Detect which cell encompasses the target text, then output its [X, Y] center coordinate. 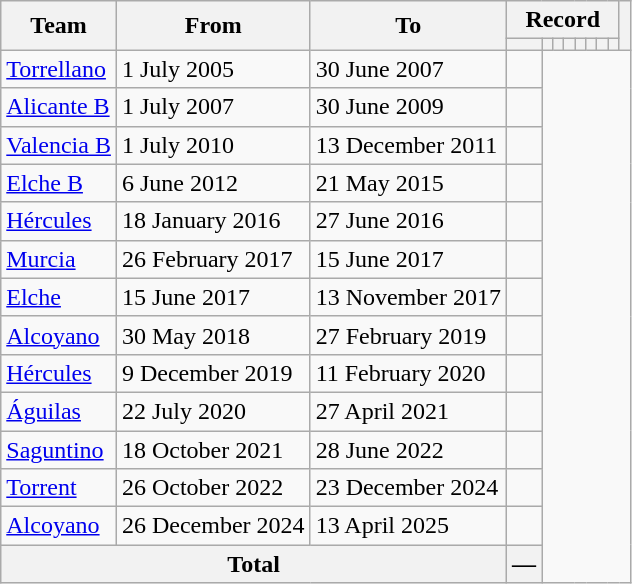
30 June 2009 [408, 107]
Elche [59, 297]
27 June 2016 [408, 221]
1 July 2007 [213, 107]
28 June 2022 [408, 449]
26 February 2017 [213, 259]
26 October 2022 [213, 488]
Murcia [59, 259]
Torrellano [59, 69]
1 July 2005 [213, 69]
23 December 2024 [408, 488]
27 April 2021 [408, 411]
Torrent [59, 488]
To [408, 26]
1 July 2010 [213, 145]
Team [59, 26]
9 December 2019 [213, 373]
13 December 2011 [408, 145]
30 May 2018 [213, 335]
— [524, 564]
Elche B [59, 183]
21 May 2015 [408, 183]
26 December 2024 [213, 526]
Valencia B [59, 145]
Alicante B [59, 107]
13 November 2017 [408, 297]
18 January 2016 [213, 221]
Record [562, 20]
27 February 2019 [408, 335]
11 February 2020 [408, 373]
Águilas [59, 411]
6 June 2012 [213, 183]
18 October 2021 [213, 449]
From [213, 26]
Saguntino [59, 449]
22 July 2020 [213, 411]
13 April 2025 [408, 526]
Total [254, 564]
30 June 2007 [408, 69]
